Capture the cell that displays the provided text and extract its (x, y) central coordinate. 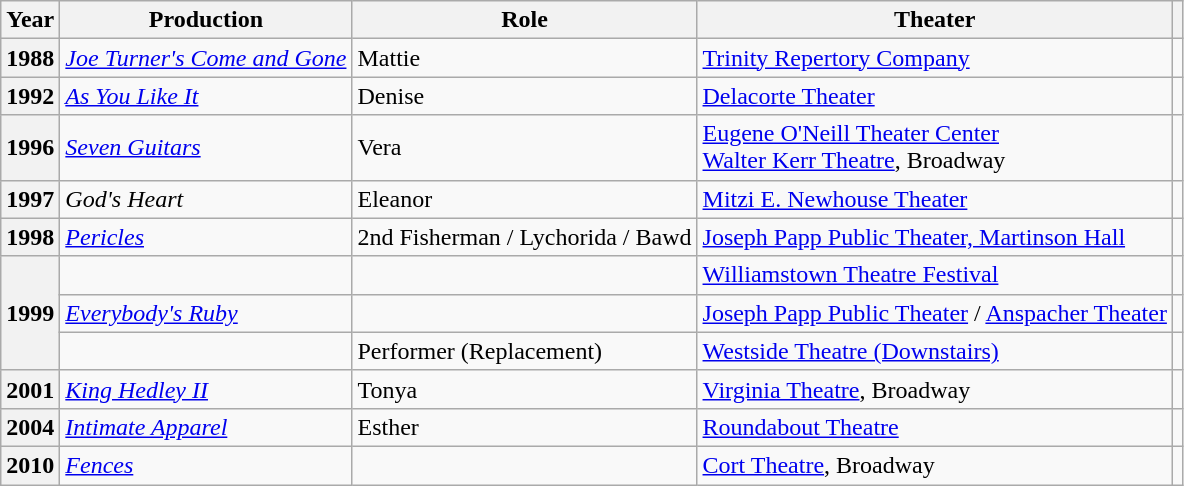
1998 (30, 237)
King Hedley II (206, 389)
1992 (30, 96)
2nd Fisherman / Lychorida / Bawd (524, 237)
Joseph Papp Public Theater, Martinson Hall (934, 237)
As You Like It (206, 96)
Tonya (524, 389)
Theater (934, 20)
God's Heart (206, 199)
Westside Theatre (Downstairs) (934, 351)
Delacorte Theater (934, 96)
2010 (30, 465)
Roundabout Theatre (934, 427)
Production (206, 20)
Cort Theatre, Broadway (934, 465)
Mitzi E. Newhouse Theater (934, 199)
Role (524, 20)
Esther (524, 427)
2001 (30, 389)
2004 (30, 427)
Vera (524, 148)
Williamstown Theatre Festival (934, 275)
1999 (30, 313)
Fences (206, 465)
Trinity Repertory Company (934, 58)
Year (30, 20)
1996 (30, 148)
Performer (Replacement) (524, 351)
Virginia Theatre, Broadway (934, 389)
1997 (30, 199)
Denise (524, 96)
Joseph Papp Public Theater / Anspacher Theater (934, 313)
Everybody's Ruby (206, 313)
Intimate Apparel (206, 427)
Eleanor (524, 199)
1988 (30, 58)
Seven Guitars (206, 148)
Pericles (206, 237)
Mattie (524, 58)
Joe Turner's Come and Gone (206, 58)
Eugene O'Neill Theater Center Walter Kerr Theatre, Broadway (934, 148)
